Return [x, y] of the center of cell containing provided text 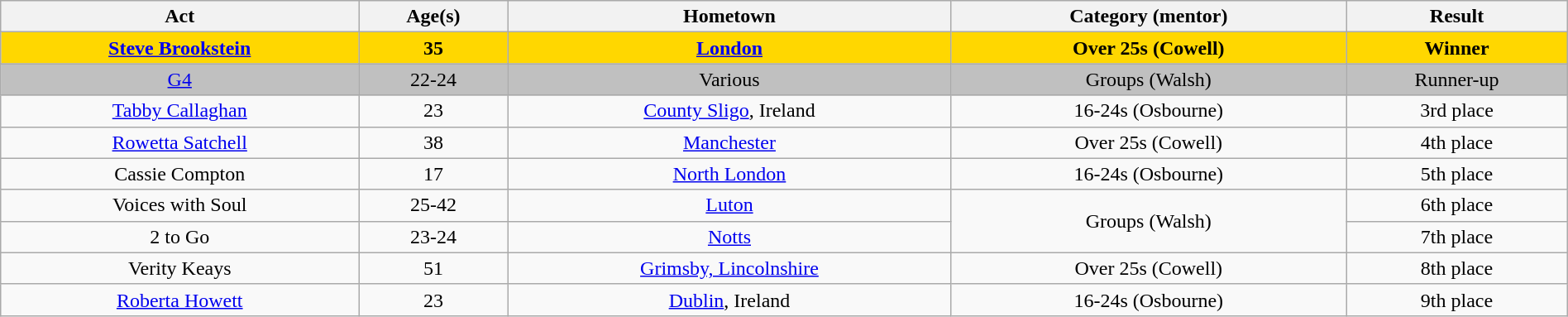
Tabby Callaghan [180, 111]
4th place [1457, 142]
Manchester [729, 142]
7th place [1457, 237]
35 [433, 48]
Notts [729, 237]
2 to Go [180, 237]
Grimsby, Lincolnshire [729, 268]
Steve Brookstein [180, 48]
5th place [1457, 174]
38 [433, 142]
6th place [1457, 205]
Various [729, 79]
25-42 [433, 205]
23-24 [433, 237]
17 [433, 174]
51 [433, 268]
9th place [1457, 300]
Result [1457, 17]
22-24 [433, 79]
Category (mentor) [1149, 17]
Voices with Soul [180, 205]
Roberta Howett [180, 300]
Winner [1457, 48]
G4 [180, 79]
8th place [1457, 268]
Runner-up [1457, 79]
Rowetta Satchell [180, 142]
Act [180, 17]
London [729, 48]
Age(s) [433, 17]
North London [729, 174]
Luton [729, 205]
Cassie Compton [180, 174]
Hometown [729, 17]
Verity Keays [180, 268]
County Sligo, Ireland [729, 111]
Dublin, Ireland [729, 300]
3rd place [1457, 111]
